Pinpoint the cell where the given text exists, returning its [x, y] midpoint coordinate. 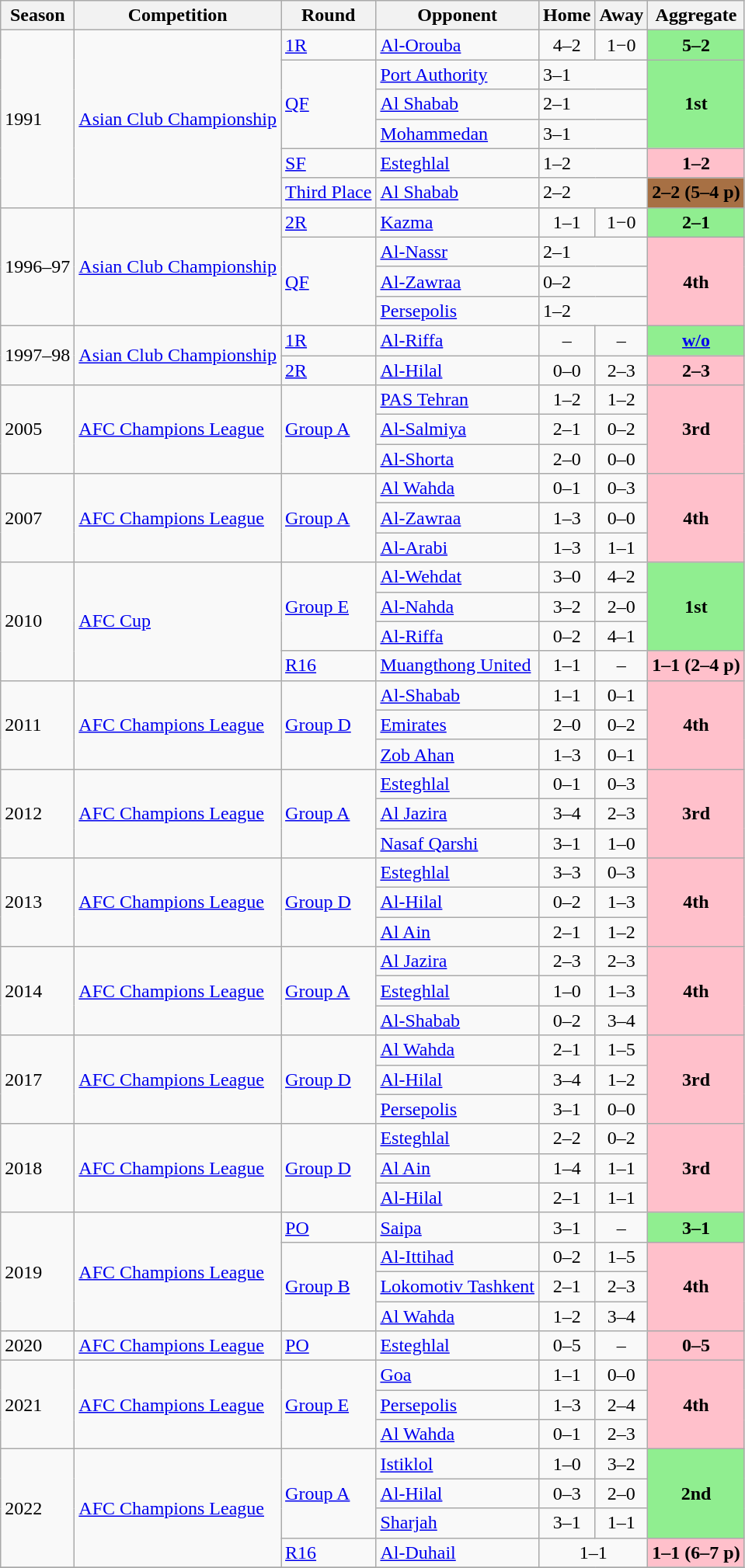
Season [37, 16]
1–4 [567, 1168]
4–1 [621, 636]
Competition [178, 16]
2019 [37, 1271]
2005 [37, 429]
Round [329, 16]
Al-Salmiya [458, 429]
2012 [37, 813]
Al-Ittihad [458, 1257]
2–4 [621, 1405]
Goa [458, 1375]
2018 [37, 1168]
1997–98 [37, 355]
Away [621, 16]
Mohammedan [458, 134]
Saipa [458, 1227]
2022 [37, 1508]
1–1 (2–4 p) [696, 666]
w/o [696, 340]
Nasaf Qarshi [458, 843]
1996–97 [37, 266]
Home [567, 16]
Group B [329, 1286]
2011 [37, 725]
2014 [37, 991]
Al-Nahda [458, 607]
Kazma [458, 222]
1–1 (6–7 p) [696, 1552]
Opponent [458, 16]
2020 [37, 1346]
PAS Tehran [458, 400]
Emirates [458, 725]
AFC Cup [178, 621]
Al-Shorta [458, 459]
Third Place [329, 193]
Al-Duhail [458, 1552]
SF [329, 163]
Aggregate [696, 16]
2017 [37, 1080]
2–2 (5–4 p) [696, 193]
Al-Nassr [458, 252]
3–3 [567, 873]
2013 [37, 902]
2007 [37, 518]
Sharjah [458, 1523]
2021 [37, 1405]
5–2 [696, 45]
Lokomotiv Tashkent [458, 1286]
Port Authority [458, 75]
Al-Orouba [458, 45]
1991 [37, 119]
Al-Wehdat [458, 577]
Zob Ahan [458, 754]
Muangthong United [458, 666]
2010 [37, 621]
Al-Arabi [458, 548]
3–0 [567, 577]
2nd [696, 1493]
Istiklol [458, 1464]
